Identify which cell holds the provided text, then report its (X, Y) central coordinate. 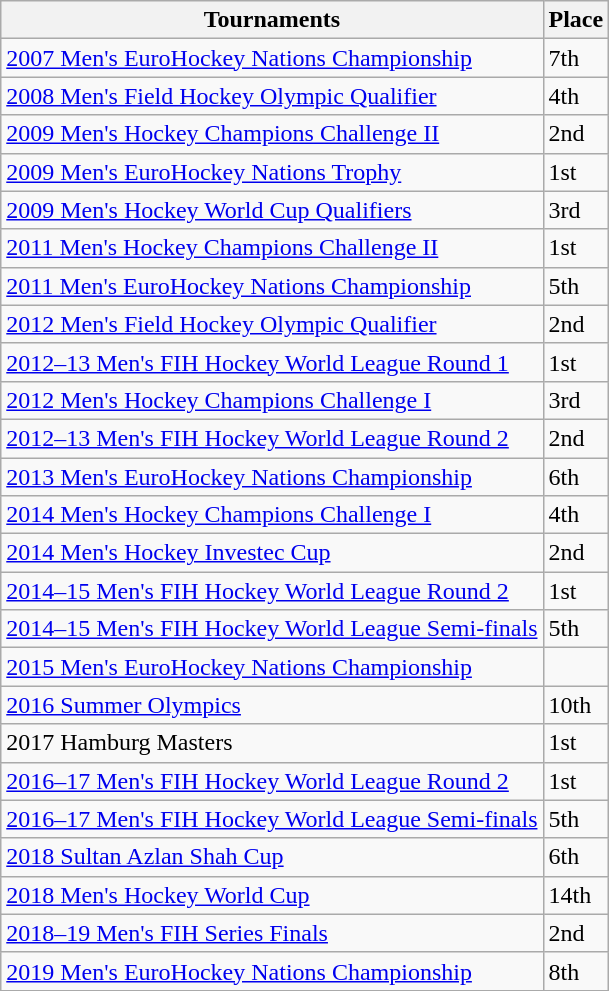
2009 Men's EuroHockey Nations Trophy (272, 172)
2008 Men's Field Hockey Olympic Qualifier (272, 96)
2014 Men's Hockey Champions Challenge I (272, 515)
2012 Men's Hockey Champions Challenge I (272, 400)
2017 Hamburg Masters (272, 743)
2018 Men's Hockey World Cup (272, 895)
2019 Men's EuroHockey Nations Championship (272, 971)
2011 Men's EuroHockey Nations Championship (272, 286)
2012–13 Men's FIH Hockey World League Round 2 (272, 438)
2015 Men's EuroHockey Nations Championship (272, 667)
2009 Men's Hockey Champions Challenge II (272, 134)
2007 Men's EuroHockey Nations Championship (272, 58)
2014–15 Men's FIH Hockey World League Semi-finals (272, 629)
2018 Sultan Azlan Shah Cup (272, 857)
2016–17 Men's FIH Hockey World League Semi-finals (272, 819)
Place (576, 20)
2016–17 Men's FIH Hockey World League Round 2 (272, 781)
2012–13 Men's FIH Hockey World League Round 1 (272, 362)
8th (576, 971)
14th (576, 895)
Tournaments (272, 20)
2009 Men's Hockey World Cup Qualifiers (272, 210)
10th (576, 705)
7th (576, 58)
2018–19 Men's FIH Series Finals (272, 933)
2013 Men's EuroHockey Nations Championship (272, 477)
2014 Men's Hockey Investec Cup (272, 553)
2016 Summer Olympics (272, 705)
2014–15 Men's FIH Hockey World League Round 2 (272, 591)
2011 Men's Hockey Champions Challenge II (272, 248)
2012 Men's Field Hockey Olympic Qualifier (272, 324)
